Return (X, Y) of the center of cell containing provided text 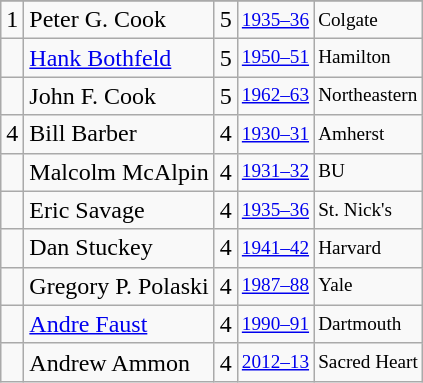
1931–32 (275, 172)
Bill Barber (119, 134)
Colgate (368, 20)
John F. Cook (119, 96)
2012–13 (275, 362)
Harvard (368, 248)
Hank Bothfeld (119, 58)
1930–31 (275, 134)
Malcolm McAlpin (119, 172)
St. Nick's (368, 210)
1950–51 (275, 58)
1 (12, 20)
1990–91 (275, 324)
1962–63 (275, 96)
1987–88 (275, 286)
Hamilton (368, 58)
Sacred Heart (368, 362)
Northeastern (368, 96)
Andrew Ammon (119, 362)
Eric Savage (119, 210)
Gregory P. Polaski (119, 286)
1941–42 (275, 248)
Peter G. Cook (119, 20)
Dartmouth (368, 324)
Amherst (368, 134)
Yale (368, 286)
Dan Stuckey (119, 248)
BU (368, 172)
Andre Faust (119, 324)
